Pinpoint the cell where the given text exists, returning its (X, Y) midpoint coordinate. 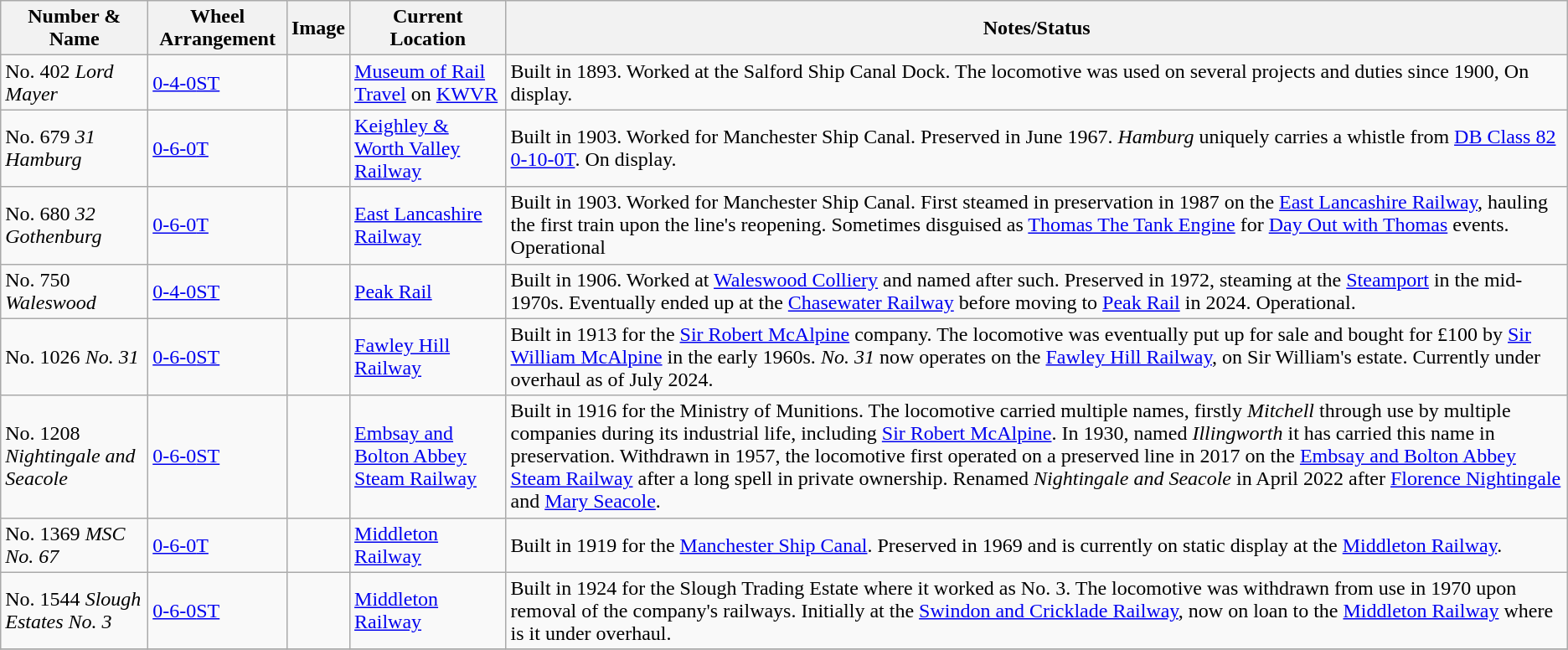
Embsay and Bolton Abbey Steam Railway (428, 457)
Notes/Status (1037, 28)
Fawley Hill Railway (428, 357)
No. 1026 No. 31 (75, 357)
Built in 1893. Worked at the Salford Ship Canal Dock. The locomotive was used on several projects and duties since 1900, On display. (1037, 82)
Wheel Arrangement (218, 28)
Built in 1919 for the Manchester Ship Canal. Preserved in 1969 and is currently on static display at the Middleton Railway. (1037, 544)
Image (318, 28)
Museum of Rail Travel on KWVR (428, 82)
Built in 1903. Worked for Manchester Ship Canal. Preserved in June 1967. Hamburg uniquely carries a whistle from DB Class 82 0-10-0T. On display. (1037, 148)
Keighley & Worth Valley Railway (428, 148)
East Lancashire Railway (428, 225)
Number & Name (75, 28)
Current Location (428, 28)
No. 680 32 Gothenburg (75, 225)
No. 1208 Nightingale and Seacole (75, 457)
No. 1544 Slough Estates No. 3 (75, 611)
No. 402 Lord Mayer (75, 82)
No. 750 Waleswood (75, 291)
No. 1369 MSC No. 67 (75, 544)
Peak Rail (428, 291)
No. 679 31 Hamburg (75, 148)
